Locate the cell with the specified text and output its (X, Y) center coordinate. 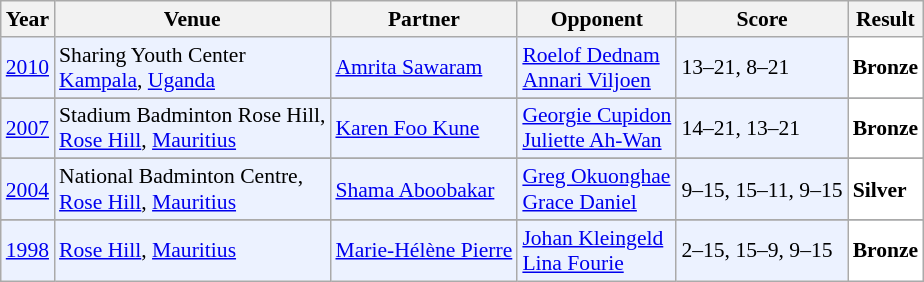
9–15, 15–11, 9–15 (762, 190)
14–21, 13–21 (762, 128)
13–21, 8–21 (762, 68)
2010 (28, 68)
2004 (28, 190)
Result (886, 19)
National Badminton Centre,Rose Hill, Mauritius (192, 190)
Johan Kleingeld Lina Fourie (596, 250)
Partner (424, 19)
1998 (28, 250)
Year (28, 19)
Shama Aboobakar (424, 190)
2–15, 15–9, 9–15 (762, 250)
Score (762, 19)
Sharing Youth CenterKampala, Uganda (192, 68)
Amrita Sawaram (424, 68)
Georgie Cupidon Juliette Ah-Wan (596, 128)
Venue (192, 19)
Rose Hill, Mauritius (192, 250)
2007 (28, 128)
Karen Foo Kune (424, 128)
Stadium Badminton Rose Hill,Rose Hill, Mauritius (192, 128)
Marie-Hélène Pierre (424, 250)
Opponent (596, 19)
Silver (886, 190)
Roelof Dednam Annari Viljoen (596, 68)
Greg Okuonghae Grace Daniel (596, 190)
